From the cell containing the given text, extract its center point as (X, Y) coordinate. 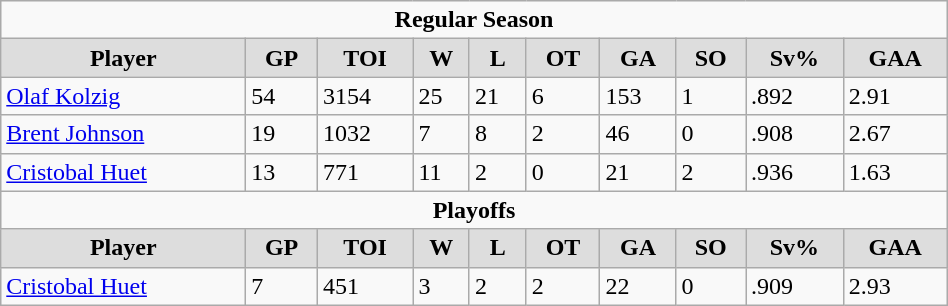
19 (282, 134)
.908 (795, 134)
54 (282, 96)
451 (364, 286)
2.93 (895, 286)
11 (442, 172)
1.63 (895, 172)
.892 (795, 96)
46 (638, 134)
.936 (795, 172)
Brent Johnson (124, 134)
1032 (364, 134)
3 (442, 286)
3154 (364, 96)
.909 (795, 286)
13 (282, 172)
771 (364, 172)
Playoffs (474, 210)
25 (442, 96)
2.91 (895, 96)
Regular Season (474, 20)
Olaf Kolzig (124, 96)
2.67 (895, 134)
6 (563, 96)
1 (711, 96)
153 (638, 96)
8 (498, 134)
22 (638, 286)
